Return the [X, Y] coordinate for the center point of the cell that contains the specified text.  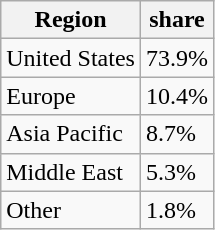
10.4% [176, 96]
United States [71, 58]
Asia Pacific [71, 134]
share [176, 20]
73.9% [176, 58]
1.8% [176, 210]
5.3% [176, 172]
Region [71, 20]
Middle East [71, 172]
Other [71, 210]
8.7% [176, 134]
Europe [71, 96]
